From the cell containing the given text, extract its center point as [X, Y] coordinate. 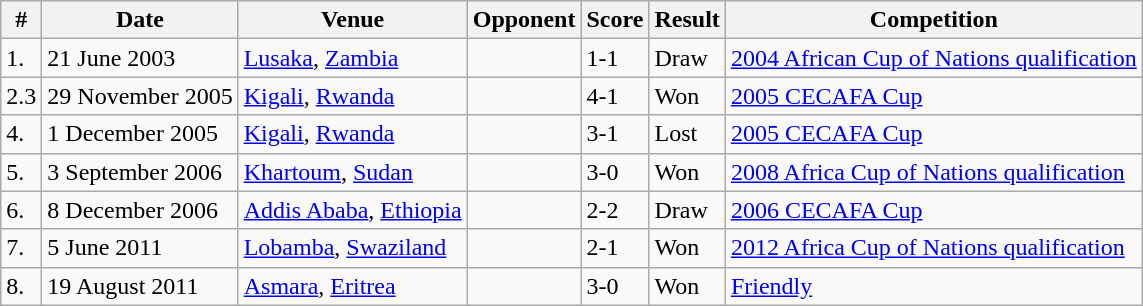
2-1 [615, 248]
Opponent [524, 20]
Score [615, 20]
Result [687, 20]
5 June 2011 [140, 248]
2004 African Cup of Nations qualification [934, 58]
Addis Ababa, Ethiopia [352, 210]
Asmara, Eritrea [352, 286]
3 September 2006 [140, 172]
19 August 2011 [140, 286]
8 December 2006 [140, 210]
2008 Africa Cup of Nations qualification [934, 172]
Friendly [934, 286]
3-1 [615, 134]
Competition [934, 20]
Lusaka, Zambia [352, 58]
6. [22, 210]
4. [22, 134]
1. [22, 58]
4-1 [615, 96]
Khartoum, Sudan [352, 172]
Date [140, 20]
7. [22, 248]
Venue [352, 20]
Lost [687, 134]
2-2 [615, 210]
29 November 2005 [140, 96]
Lobamba, Swaziland [352, 248]
8. [22, 286]
21 June 2003 [140, 58]
2.3 [22, 96]
1-1 [615, 58]
5. [22, 172]
2006 CECAFA Cup [934, 210]
1 December 2005 [140, 134]
# [22, 20]
2012 Africa Cup of Nations qualification [934, 248]
